Determine the [x, y] coordinate at the center of the cell enclosing the given text.  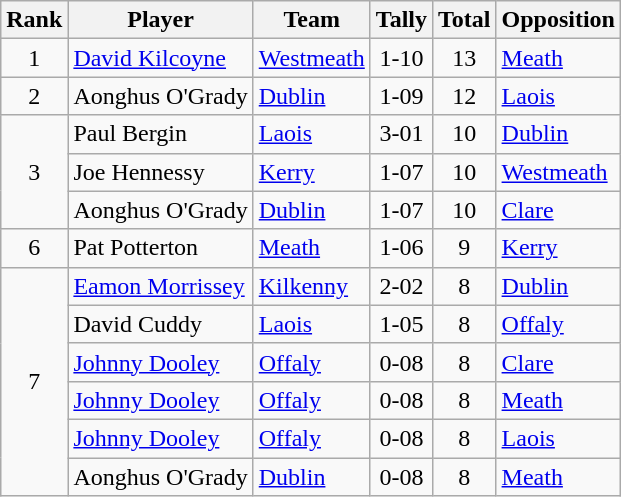
1-10 [401, 58]
Joe Hennessy [160, 172]
Player [160, 20]
1-09 [401, 96]
David Kilcoyne [160, 58]
Pat Potterton [160, 248]
1-06 [401, 248]
Eamon Morrissey [160, 286]
13 [465, 58]
Kilkenny [312, 286]
Total [465, 20]
12 [465, 96]
7 [34, 381]
Opposition [558, 20]
Rank [34, 20]
Paul Bergin [160, 134]
2 [34, 96]
David Cuddy [160, 324]
2-02 [401, 286]
3-01 [401, 134]
6 [34, 248]
1 [34, 58]
3 [34, 172]
Team [312, 20]
9 [465, 248]
Tally [401, 20]
1-05 [401, 324]
